Locate the cell with the specified text and output its (x, y) center coordinate. 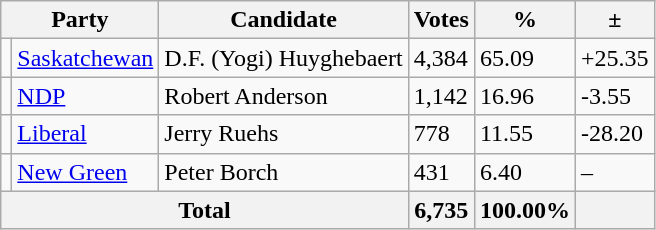
1,142 (441, 96)
Jerry Ruehs (284, 134)
431 (441, 172)
% (524, 20)
Candidate (284, 20)
778 (441, 134)
Robert Anderson (284, 96)
-28.20 (614, 134)
D.F. (Yogi) Huyghebaert (284, 58)
6,735 (441, 210)
NDP (86, 96)
4,384 (441, 58)
– (614, 172)
± (614, 20)
6.40 (524, 172)
+25.35 (614, 58)
100.00% (524, 210)
New Green (86, 172)
Saskatchewan (86, 58)
65.09 (524, 58)
Party (80, 20)
Peter Borch (284, 172)
16.96 (524, 96)
11.55 (524, 134)
Liberal (86, 134)
Total (204, 210)
-3.55 (614, 96)
Votes (441, 20)
